For the text-containing cell, return its midpoint in (X, Y) coordinate format. 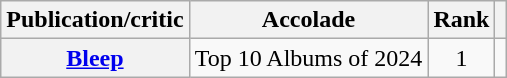
1 (462, 58)
Publication/critic (95, 20)
Top 10 Albums of 2024 (308, 58)
Accolade (308, 20)
Bleep (95, 58)
Rank (462, 20)
